Detect which cell encompasses the target text, then output its (X, Y) center coordinate. 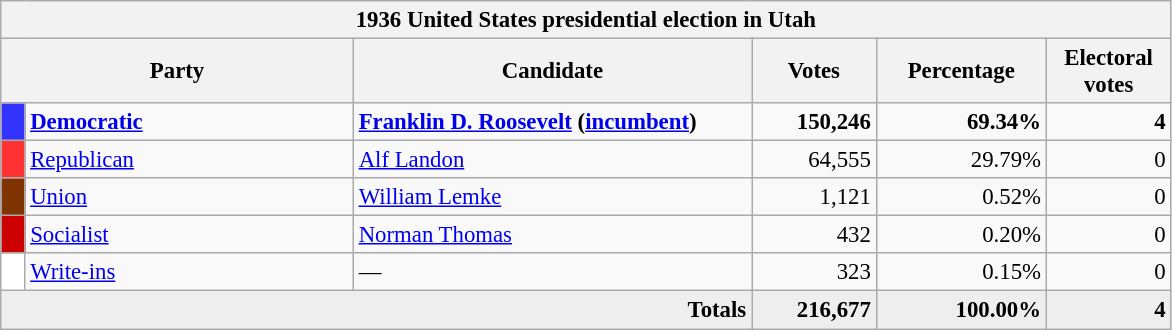
150,246 (814, 122)
Alf Landon (552, 160)
Candidate (552, 72)
Socialist (189, 235)
1936 United States presidential election in Utah (586, 20)
29.79% (961, 160)
Republican (189, 160)
Democratic (189, 122)
323 (814, 273)
Franklin D. Roosevelt (incumbent) (552, 122)
Party (178, 72)
100.00% (961, 310)
0.20% (961, 235)
216,677 (814, 310)
0.52% (961, 197)
Union (189, 197)
64,555 (814, 160)
432 (814, 235)
1,121 (814, 197)
Votes (814, 72)
— (552, 273)
Percentage (961, 72)
William Lemke (552, 197)
Write-ins (189, 273)
Electoral votes (1108, 72)
Totals (376, 310)
69.34% (961, 122)
Norman Thomas (552, 235)
0.15% (961, 273)
